Detect which cell encompasses the target text, then output its (X, Y) center coordinate. 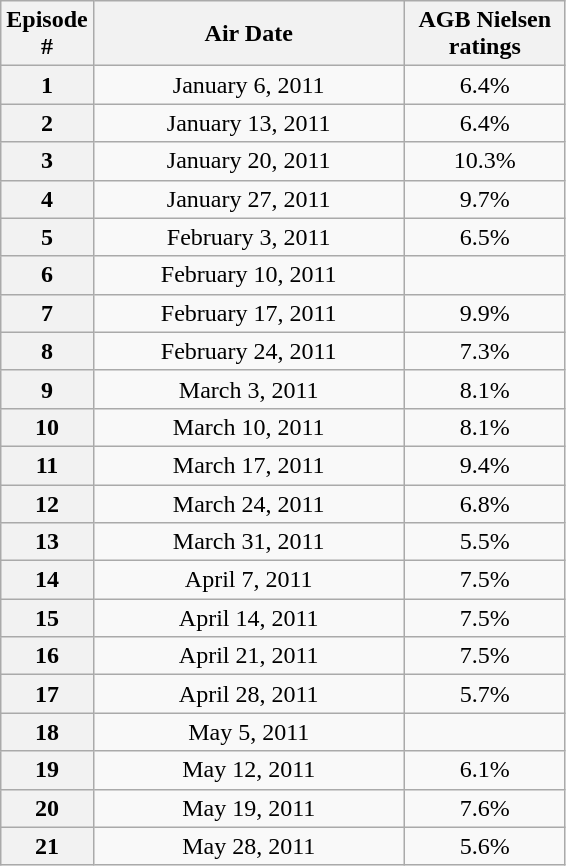
18 (47, 732)
February 17, 2011 (248, 313)
AGB Nielsen ratings (484, 34)
3 (47, 161)
17 (47, 694)
9.7% (484, 199)
March 31, 2011 (248, 542)
5.7% (484, 694)
5 (47, 237)
February 24, 2011 (248, 351)
May 28, 2011 (248, 846)
January 6, 2011 (248, 85)
January 13, 2011 (248, 123)
5.5% (484, 542)
April 14, 2011 (248, 618)
9.9% (484, 313)
March 3, 2011 (248, 389)
February 10, 2011 (248, 275)
April 21, 2011 (248, 656)
8 (47, 351)
19 (47, 770)
9.4% (484, 465)
January 20, 2011 (248, 161)
21 (47, 846)
March 24, 2011 (248, 503)
16 (47, 656)
20 (47, 808)
March 10, 2011 (248, 427)
7.6% (484, 808)
April 7, 2011 (248, 580)
4 (47, 199)
6.1% (484, 770)
1 (47, 85)
10 (47, 427)
May 12, 2011 (248, 770)
6.5% (484, 237)
April 28, 2011 (248, 694)
2 (47, 123)
Episode # (47, 34)
May 5, 2011 (248, 732)
March 17, 2011 (248, 465)
Air Date (248, 34)
7.3% (484, 351)
10.3% (484, 161)
15 (47, 618)
5.6% (484, 846)
6.8% (484, 503)
13 (47, 542)
11 (47, 465)
6 (47, 275)
February 3, 2011 (248, 237)
14 (47, 580)
May 19, 2011 (248, 808)
January 27, 2011 (248, 199)
7 (47, 313)
9 (47, 389)
12 (47, 503)
